Return [x, y] of the center of cell containing provided text 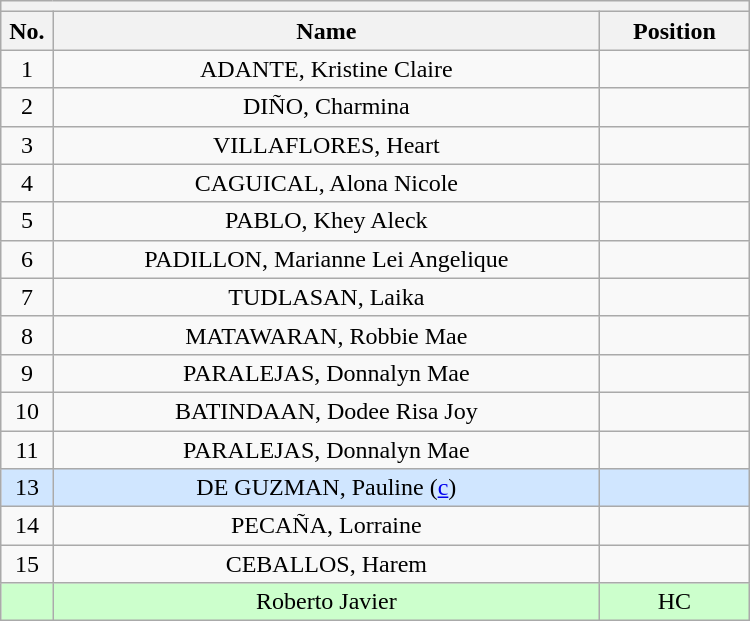
BATINDAAN, Dodee Risa Joy [326, 411]
1 [27, 69]
9 [27, 373]
DIÑO, Charmina [326, 107]
Position [675, 31]
No. [27, 31]
CEBALLOS, Harem [326, 564]
CAGUICAL, Alona Nicole [326, 183]
DE GUZMAN, Pauline (c) [326, 488]
10 [27, 411]
PADILLON, Marianne Lei Angelique [326, 259]
Roberto Javier [326, 602]
13 [27, 488]
5 [27, 221]
Name [326, 31]
7 [27, 297]
4 [27, 183]
15 [27, 564]
3 [27, 145]
PABLO, Khey Aleck [326, 221]
6 [27, 259]
14 [27, 526]
HC [675, 602]
2 [27, 107]
ADANTE, Kristine Claire [326, 69]
PECAÑA, Lorraine [326, 526]
11 [27, 449]
MATAWARAN, Robbie Mae [326, 335]
VILLAFLORES, Heart [326, 145]
TUDLASAN, Laika [326, 297]
8 [27, 335]
